Capture the cell that displays the provided text and extract its [X, Y] central coordinate. 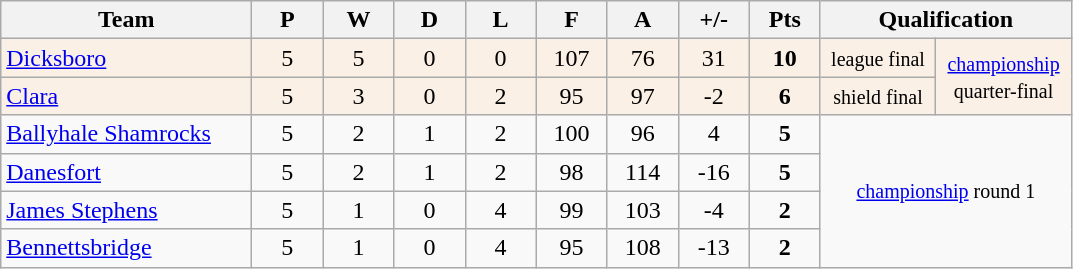
76 [642, 58]
championshipquarter-final [1004, 77]
98 [572, 172]
Pts [784, 20]
-2 [714, 96]
P [288, 20]
+/- [714, 20]
103 [642, 210]
Dicksboro [126, 58]
shield final [878, 96]
31 [714, 58]
league final [878, 58]
Clara [126, 96]
114 [642, 172]
97 [642, 96]
L [500, 20]
F [572, 20]
Team [126, 20]
-16 [714, 172]
6 [784, 96]
W [358, 20]
Qualification [946, 20]
championship round 1 [946, 191]
-13 [714, 248]
108 [642, 248]
-4 [714, 210]
99 [572, 210]
96 [642, 134]
Ballyhale Shamrocks [126, 134]
Danesfort [126, 172]
D [430, 20]
10 [784, 58]
Bennettsbridge [126, 248]
107 [572, 58]
James Stephens [126, 210]
100 [572, 134]
A [642, 20]
3 [358, 96]
